Return (x, y) of the center of cell containing provided text 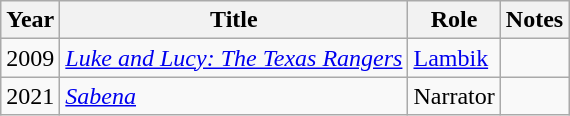
Sabena (234, 96)
Narrator (454, 96)
2009 (30, 58)
Year (30, 20)
2021 (30, 96)
Role (454, 20)
Luke and Lucy: The Texas Rangers (234, 58)
Title (234, 20)
Lambik (454, 58)
Notes (534, 20)
